Find where the given text appears and provide that cell's center as (x, y) coordinate. 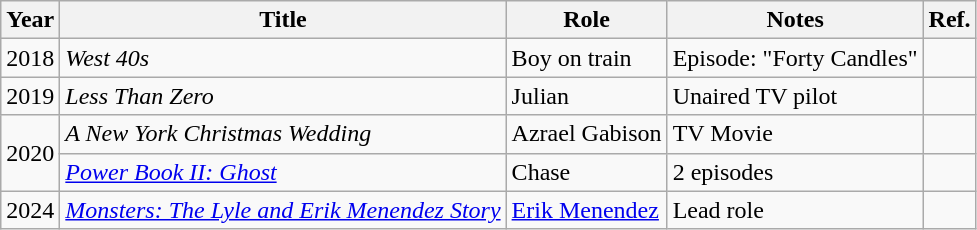
Episode: "Forty Candles" (795, 58)
Lead role (795, 210)
Unaired TV pilot (795, 96)
Notes (795, 20)
2019 (30, 96)
Erik Menendez (586, 210)
Ref. (950, 20)
Chase (586, 172)
2 episodes (795, 172)
Monsters: The Lyle and Erik Menendez Story (283, 210)
Year (30, 20)
Role (586, 20)
2018 (30, 58)
West 40s (283, 58)
2024 (30, 210)
Power Book II: Ghost (283, 172)
Julian (586, 96)
TV Movie (795, 134)
A New York Christmas Wedding (283, 134)
Less Than Zero (283, 96)
Azrael Gabison (586, 134)
2020 (30, 153)
Title (283, 20)
Boy on train (586, 58)
